Search for the cell housing the specified text and yield its (x, y) center coordinate. 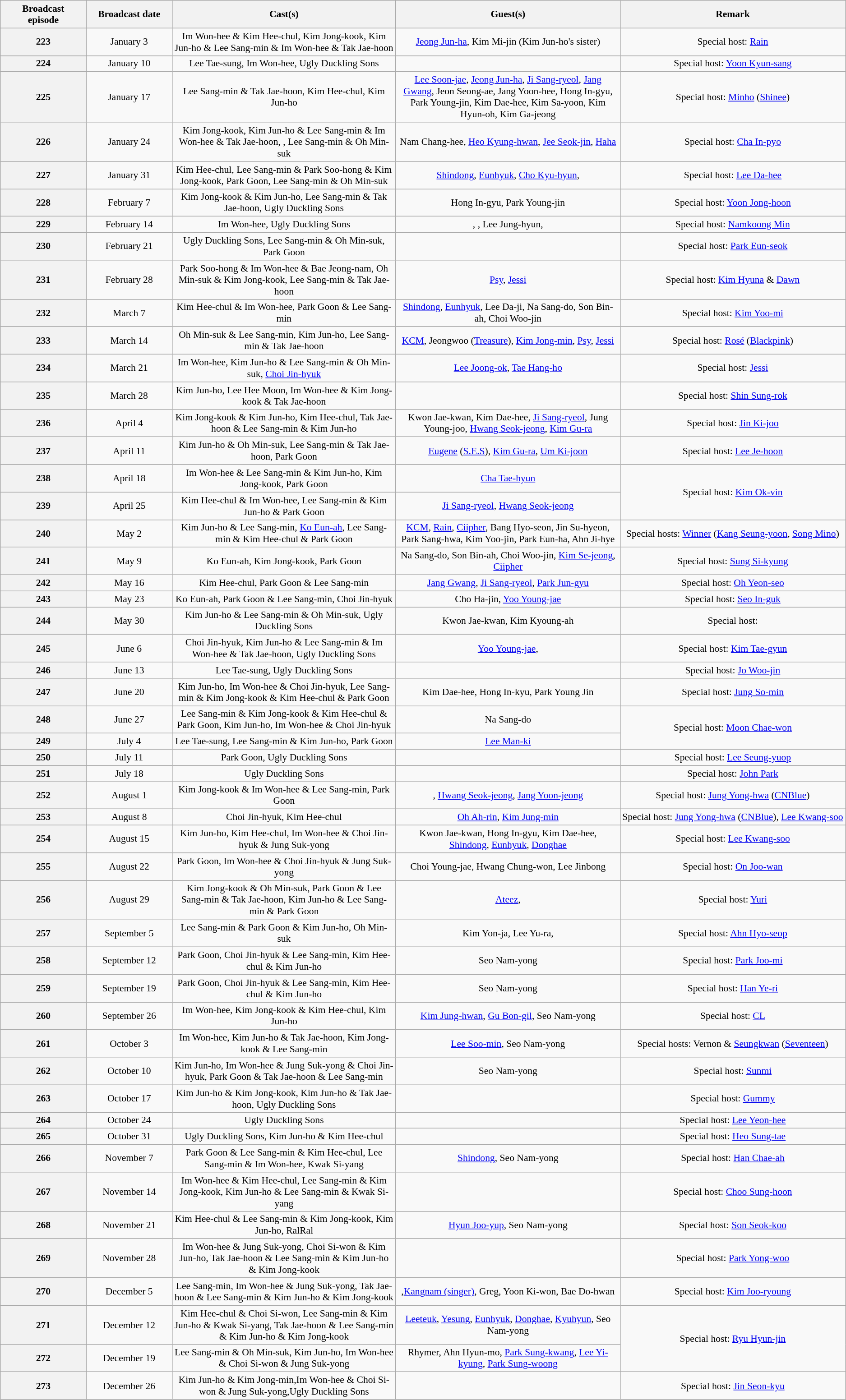
Kim Hee-chul & Im Won-hee, Park Goon & Lee Sang-min (284, 313)
Park Soo-hong & Im Won-hee & Bae Jeong-nam, Oh Min-suk & Kim Jong-kook, Lee Sang-min & Tak Jae-hoon (284, 280)
Special host: Jung Yong-hwa (CNBlue) (733, 796)
January 17 (129, 97)
225 (43, 97)
Oh Ah-rin, Kim Jung-min (508, 817)
Remark (733, 14)
Special host: Kim Tae-gyun (733, 649)
July 11 (129, 758)
June 6 (129, 649)
November 7 (129, 1158)
Kwon Jae-kwan, Kim Dae-hee, Ji Sang-ryeol, Jung Young-joo, Hwang Seok-jeong, Kim Gu-ra (508, 423)
Lee Joong-ok, Tae Hang-ho (508, 368)
June 27 (129, 720)
Ugly Duckling Sons, Kim Jun-ho & Kim Hee-chul (284, 1137)
Special host: Yuri (733, 900)
KCM, Rain, Ciipher, Bang Hyo-seon, Jin Su-hyeon, Park Sang-hwa, Kim Yoo-jin, Park Eun-ha, Ahn Ji-hye (508, 533)
, Hwang Seok-jeong, Jang Yoon-jeong (508, 796)
Im Won-hee, Kim Jun-ho & Lee Sang-min & Oh Min-suk, Choi Jin-hyuk (284, 368)
March 28 (129, 396)
226 (43, 142)
Special host: Seo In-guk (733, 599)
January 10 (129, 64)
August 1 (129, 796)
Special host: Rosé (Blackpink) (733, 341)
Special host: Han Ye-ri (733, 989)
Im Won-hee & Kim Hee-chul, Lee Sang-min & Kim Jong-kook, Kim Jun-ho & Lee Sang-min & Kwak Si-yang (284, 1192)
Na Sang-do (508, 720)
Choi Jin-hyuk, Kim Jun-ho & Lee Sang-min & Im Won-hee & Tak Jae-hoon, Ugly Duckling Sons (284, 649)
Lee Sang-min & Park Goon & Kim Jun-ho, Oh Min-suk (284, 934)
Special host: Kim Hyuna & Dawn (733, 280)
Kim Jun-ho, Im Won-hee & Choi Jin-hyuk, Lee Sang-min & Kim Jong-kook & Kim Hee-chul & Park Goon (284, 692)
April 25 (129, 506)
March 14 (129, 341)
April 4 (129, 423)
234 (43, 368)
242 (43, 583)
262 (43, 1071)
Kim Jun-ho, Lee Hee Moon, Im Won-hee & Kim Jong-kook & Tak Jae-hoon (284, 396)
September 19 (129, 989)
June 20 (129, 692)
Guest(s) (508, 14)
243 (43, 599)
Lee Man-ki (508, 741)
Kim Jun-ho & Lee Sang-min, Ko Eun-ah, Lee Sang-min & Kim Hee-chul & Park Goon (284, 533)
Special host: Jin Ki-joo (733, 423)
269 (43, 1258)
Special hosts: Vernon & Seungkwan (Seventeen) (733, 1044)
Special host: CL (733, 1016)
Special host: Park Yong-woo (733, 1258)
Special host: Sung Si-kyung (733, 561)
Im Won-hee, Ugly Duckling Sons (284, 225)
Special host: John Park (733, 774)
237 (43, 451)
Choi Young-jae, Hwang Chung-won, Lee Jinbong (508, 867)
263 (43, 1099)
October 24 (129, 1120)
230 (43, 246)
Shindong, Seo Nam-yong (508, 1158)
Kim Jong-kook & Im Won-hee & Lee Sang-min, Park Goon (284, 796)
Special host: Jung Yong-hwa (CNBlue), Lee Kwang-soo (733, 817)
Special host: Lee Kwang-soo (733, 839)
Special host: Heo Sung-tae (733, 1137)
Special host: Lee Je-hoon (733, 451)
Lee Tae-sung, Lee Sang-min & Kim Jun-ho, Park Goon (284, 741)
Eugene (S.E.S), Kim Gu-ra, Um Ki-joon (508, 451)
233 (43, 341)
Ateez, (508, 900)
Broadcast date (129, 14)
Kim Jong-kook & Oh Min-suk, Park Goon & Lee Sang-min & Tak Jae-hoon, Kim Jun-ho & Lee Sang-min & Park Goon (284, 900)
Kim Dae-hee, Hong In-kyu, Park Young Jin (508, 692)
257 (43, 934)
October 17 (129, 1099)
272 (43, 1359)
January 3 (129, 41)
Im Won-hee, Kim Jun-ho & Tak Jae-hoon, Kim Jong-kook & Lee Sang-min (284, 1044)
Lee Tae-sung, Im Won-hee, Ugly Duckling Sons (284, 64)
Jang Gwang, Ji Sang-ryeol, Park Jun-gyu (508, 583)
Lee Sang-min, Im Won-hee & Jung Suk-yong, Tak Jae-hoon & Lee Sang-min & Kim Jun-ho & Kim Jong-kook (284, 1292)
264 (43, 1120)
Special host: Gummy (733, 1099)
April 11 (129, 451)
236 (43, 423)
Special host: Kim Ok-vin (733, 492)
Cho Ha-jin, Yoo Young-jae (508, 599)
Special host: Lee Yeon-hee (733, 1120)
Lee Sang-min & Kim Jong-kook & Kim Hee-chul & Park Goon, Kim Jun-ho, Im Won-hee & Choi Jin-hyuk (284, 720)
Special host: Oh Yeon-seo (733, 583)
March 21 (129, 368)
273 (43, 1386)
December 12 (129, 1325)
Rhymer, Ahn Hyun-mo, Park Sung-kwang, Lee Yi-kyung, Park Sung-woong (508, 1359)
245 (43, 649)
248 (43, 720)
265 (43, 1137)
268 (43, 1225)
Kim Jun-ho, Im Won-hee & Jung Suk-yong & Choi Jin-hyuk, Park Goon & Tak Jae-hoon & Lee Sang-min (284, 1071)
238 (43, 478)
Kim Jong-kook, Kim Jun-ho & Lee Sang-min & Im Won-hee & Tak Jae-hoon, , Lee Sang-min & Oh Min-suk (284, 142)
Cha Tae-hyun (508, 478)
July 4 (129, 741)
November 28 (129, 1258)
June 13 (129, 670)
Kim Hee-chul & Choi Si-won, Lee Sang-min & Kim Jun-ho & Kwak Si-yang, Tak Jae-hoon & Lee Sang-min & Kim Jun-ho & Kim Jong-kook (284, 1325)
December 19 (129, 1359)
252 (43, 796)
Lee Sang-min & Tak Jae-hoon, Kim Hee-chul, Kim Jun-ho (284, 97)
November 14 (129, 1192)
Ko Eun-ah, Kim Jong-kook, Park Goon (284, 561)
Hong In-gyu, Park Young-jin (508, 203)
223 (43, 41)
Park Goon, Im Won-hee & Choi Jin-hyuk & Jung Suk-yong (284, 867)
231 (43, 280)
October 31 (129, 1137)
Special host: Jung So-min (733, 692)
October 3 (129, 1044)
May 9 (129, 561)
Broadcastepisode (43, 14)
260 (43, 1016)
232 (43, 313)
Leeteuk, Yesung, Eunhyuk, Donghae, Kyuhyun, Seo Nam-yong (508, 1325)
October 10 (129, 1071)
February 7 (129, 203)
249 (43, 741)
Special host: Lee Seung-yuop (733, 758)
235 (43, 396)
Im Won-hee & Lee Sang-min & Kim Jun-ho, Kim Jong-kook, Park Goon (284, 478)
Shindong, Eunhyuk, Cho Kyu-hyun, (508, 175)
Special host: Yoon Kyun-sang (733, 64)
255 (43, 867)
271 (43, 1325)
Oh Min-suk & Lee Sang-min, Kim Jun-ho, Lee Sang-min & Tak Jae-hoon (284, 341)
Kim Hee-chul, Lee Sang-min & Park Soo-hong & Kim Jong-kook, Park Goon, Lee Sang-min & Oh Min-suk (284, 175)
March 7 (129, 313)
Special host: Kim Joo-ryoung (733, 1292)
270 (43, 1292)
Special host: Jessi (733, 368)
229 (43, 225)
253 (43, 817)
Kim Jun-ho & Kim Jong-min,Im Won-hee & Choi Si-won & Jung Suk-yong,Ugly Duckling Sons (284, 1386)
Ugly Duckling Sons, Lee Sang-min & Oh Min-suk, Park Goon (284, 246)
241 (43, 561)
KCM, Jeongwoo (Treasure), Kim Jong-min, Psy, Jessi (508, 341)
February 28 (129, 280)
December 26 (129, 1386)
Special host: Park Joo-mi (733, 961)
259 (43, 989)
Park Goon, Ugly Duckling Sons (284, 758)
Special host: Choo Sung-hoon (733, 1192)
Special host: Cha In-pyo (733, 142)
Lee Sang-min & Oh Min-suk, Kim Jun-ho, Im Won-hee & Choi Si-won & Jung Suk-yong (284, 1359)
Kwon Jae-kwan, Hong In-gyu, Kim Dae-hee, Shindong, Eunhyuk, Donghae (508, 839)
258 (43, 961)
Special host: Sunmi (733, 1071)
November 21 (129, 1225)
Kim Jun-ho & Lee Sang-min & Oh Min-suk, Ugly Duckling Sons (284, 621)
Special host: Shin Sung-rok (733, 396)
Kim Jun-ho & Oh Min-suk, Lee Sang-min & Tak Jae-hoon, Park Goon (284, 451)
Special hosts: Winner (Kang Seung-yoon, Song Mino) (733, 533)
September 5 (129, 934)
261 (43, 1044)
Special host: Rain (733, 41)
Special host: Moon Chae-won (733, 728)
August 8 (129, 817)
Special host: On Joo-wan (733, 867)
240 (43, 533)
September 26 (129, 1016)
Cast(s) (284, 14)
Yoo Young-jae, (508, 649)
Special host: Namkoong Min (733, 225)
, , Lee Jung-hyun, (508, 225)
Special host: Ahn Hyo-seop (733, 934)
Special host: Jin Seon-kyu (733, 1386)
August 15 (129, 839)
Special host: Ryu Hyun-jin (733, 1339)
Kim Jong-kook & Kim Jun-ho, Lee Sang-min & Tak Jae-hoon, Ugly Duckling Sons (284, 203)
246 (43, 670)
August 22 (129, 867)
Kim Hee-chul, Park Goon & Lee Sang-min (284, 583)
Na Sang-do, Son Bin-ah, Choi Woo-jin, Kim Se-jeong, Ciipher (508, 561)
227 (43, 175)
Im Won-hee & Jung Suk-yong, Choi Si-won & Kim Jun-ho, Tak Jae-hoon & Lee Sang-min & Kim Jun-ho & Kim Jong-kook (284, 1258)
Nam Chang-hee, Heo Kyung-hwan, Jee Seok-jin, Haha (508, 142)
266 (43, 1158)
January 24 (129, 142)
January 31 (129, 175)
December 5 (129, 1292)
224 (43, 64)
Ji Sang-ryeol, Hwang Seok-jeong (508, 506)
267 (43, 1192)
Special host: (733, 621)
Shindong, Eunhyuk, Lee Da-ji, Na Sang-do, Son Bin-ah, Choi Woo-jin (508, 313)
Kim Jung-hwan, Gu Bon-gil, Seo Nam-yong (508, 1016)
Lee Tae-sung, Ugly Duckling Sons (284, 670)
Special host: Park Eun-seok (733, 246)
February 21 (129, 246)
Hyun Joo-yup, Seo Nam-yong (508, 1225)
July 18 (129, 774)
Special host: Lee Da-hee (733, 175)
250 (43, 758)
Kim Hee-chul & Im Won-hee, Lee Sang-min & Kim Jun-ho & Park Goon (284, 506)
Kim Yon-ja, Lee Yu-ra, (508, 934)
Kim Jong-kook & Kim Jun-ho, Kim Hee-chul, Tak Jae-hoon & Lee Sang-min & Kim Jun-ho (284, 423)
Ko Eun-ah, Park Goon & Lee Sang-min, Choi Jin-hyuk (284, 599)
244 (43, 621)
May 30 (129, 621)
May 2 (129, 533)
247 (43, 692)
Psy, Jessi (508, 280)
239 (43, 506)
Kim Hee-chul & Lee Sang-min & Kim Jong-kook, Kim Jun-ho, RalRal (284, 1225)
September 12 (129, 961)
254 (43, 839)
Im Won-hee & Kim Hee-chul, Kim Jong-kook, Kim Jun-ho & Lee Sang-min & Im Won-hee & Tak Jae-hoon (284, 41)
May 23 (129, 599)
August 29 (129, 900)
Special host: Jo Woo-jin (733, 670)
Special host: Han Chae-ah (733, 1158)
Lee Soo-min, Seo Nam-yong (508, 1044)
Special host: Kim Yoo-mi (733, 313)
251 (43, 774)
228 (43, 203)
256 (43, 900)
Kwon Jae-kwan, Kim Kyoung-ah (508, 621)
,Kangnam (singer), Greg, Yoon Ki-won, Bae Do-hwan (508, 1292)
Special host: Minho (Shinee) (733, 97)
April 18 (129, 478)
Kim Jun-ho & Kim Jong-kook, Kim Jun-ho & Tak Jae-hoon, Ugly Duckling Sons (284, 1099)
Special host: Yoon Jong-hoon (733, 203)
Kim Jun-ho, Kim Hee-chul, Im Won-hee & Choi Jin-hyuk & Jung Suk-yong (284, 839)
May 16 (129, 583)
Im Won-hee, Kim Jong-kook & Kim Hee-chul, Kim Jun-ho (284, 1016)
Special host: Son Seok-koo (733, 1225)
February 14 (129, 225)
Park Goon & Lee Sang-min & Kim Hee-chul, Lee Sang-min & Im Won-hee, Kwak Si-yang (284, 1158)
Jeong Jun-ha, Kim Mi-jin (Kim Jun-ho's sister) (508, 41)
Choi Jin-hyuk, Kim Hee-chul (284, 817)
